Search for the cell housing the specified text and yield its [x, y] center coordinate. 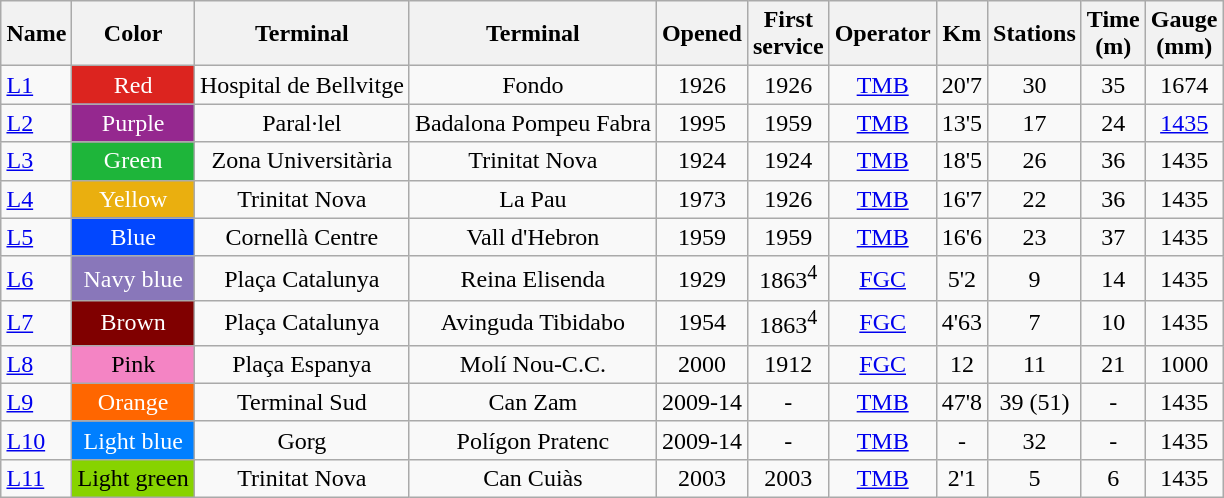
Light blue [133, 440]
26 [1035, 161]
1929 [702, 278]
Light green [133, 478]
1000 [1184, 364]
20'7 [962, 85]
Molí Nou-C.C. [532, 364]
Blue [133, 237]
L10 [36, 440]
L1 [36, 85]
L7 [36, 324]
Reina Elisenda [532, 278]
Paral·lel [302, 123]
13'5 [962, 123]
9 [1035, 278]
L5 [36, 237]
1912 [788, 364]
21 [1113, 364]
Pink [133, 364]
Hospital de Bellvitge [302, 85]
23 [1035, 237]
2'1 [962, 478]
Can Cuiàs [532, 478]
5'2 [962, 278]
10 [1113, 324]
39 (51) [1035, 402]
Orange [133, 402]
4'63 [962, 324]
L8 [36, 364]
Time(m) [1113, 34]
Cornellà Centre [302, 237]
6 [1113, 478]
35 [1113, 85]
Terminal Sud [302, 402]
L9 [36, 402]
La Pau [532, 199]
Red [133, 85]
L6 [36, 278]
Navy blue [133, 278]
Color [133, 34]
Green [133, 161]
14 [1113, 278]
32 [1035, 440]
Name [36, 34]
First service [788, 34]
Opened [702, 34]
30 [1035, 85]
16'6 [962, 237]
Stations [1035, 34]
5 [1035, 478]
Vall d'Hebron [532, 237]
Polígon Pratenc [532, 440]
11 [1035, 364]
7 [1035, 324]
Km [962, 34]
Gauge(mm) [1184, 34]
16'7 [962, 199]
Can Zam [532, 402]
1954 [702, 324]
22 [1035, 199]
Purple [133, 123]
1674 [1184, 85]
18'5 [962, 161]
47'8 [962, 402]
Badalona Pompeu Fabra [532, 123]
17 [1035, 123]
Plaça Espanya [302, 364]
Brown [133, 324]
24 [1113, 123]
37 [1113, 237]
2000 [702, 364]
Yellow [133, 199]
Operator [882, 34]
Fondo [532, 85]
Avinguda Tibidabo [532, 324]
Zona Universitària [302, 161]
L3 [36, 161]
12 [962, 364]
L2 [36, 123]
L11 [36, 478]
L4 [36, 199]
1973 [702, 199]
1995 [702, 123]
Gorg [302, 440]
